Determine the (X, Y) coordinate at the center of the cell enclosing the given text.  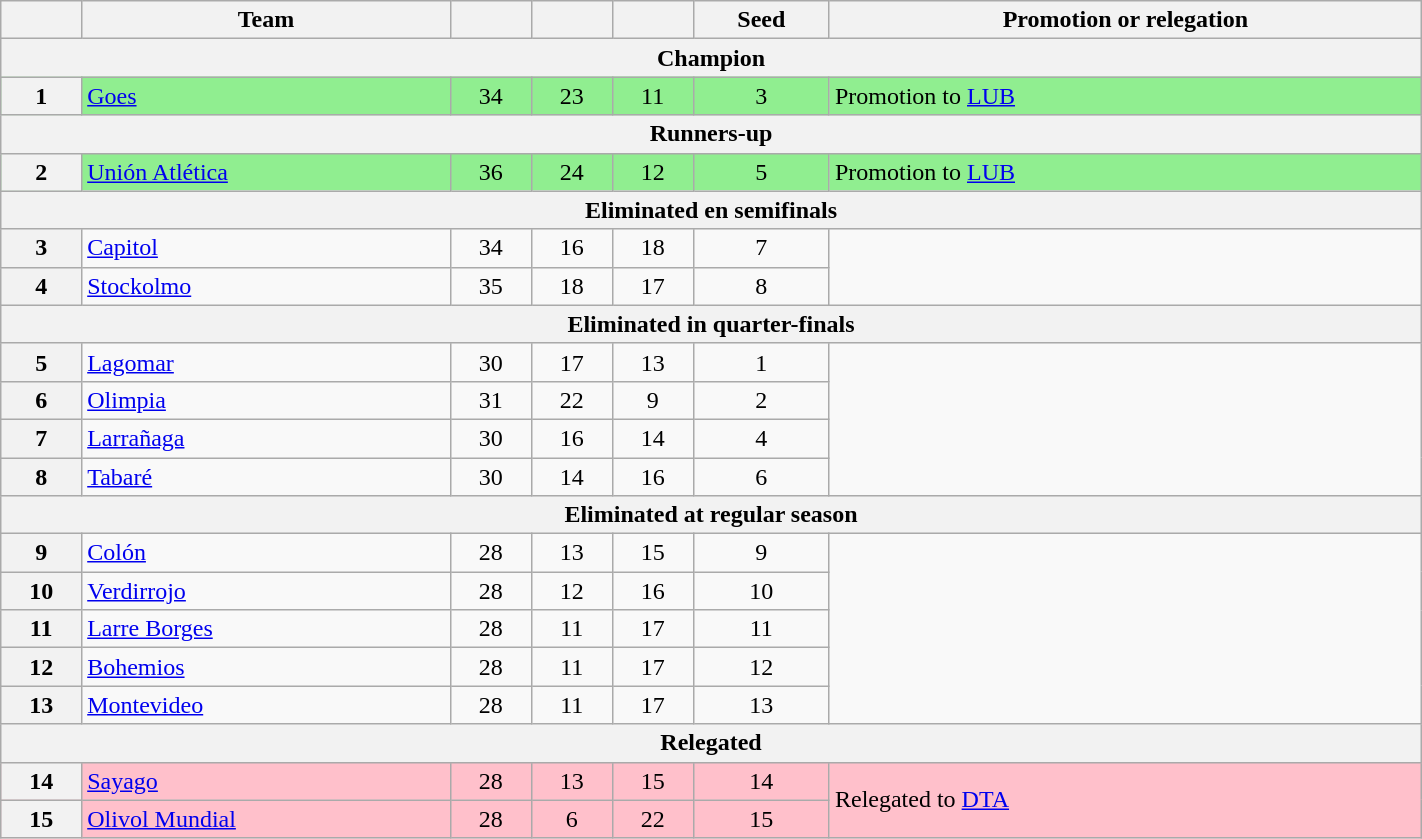
Montevideo (266, 705)
36 (490, 172)
Capitol (266, 248)
Stockolmo (266, 286)
Bohemios (266, 667)
Unión Atlética (266, 172)
Larrañaga (266, 438)
Verdirrojo (266, 591)
Promotion or relegation (1125, 20)
Olivol Mundial (266, 819)
Tabaré (266, 477)
24 (572, 172)
Eliminated at regular season (711, 515)
Team (266, 20)
Lagomar (266, 362)
Champion (711, 58)
31 (490, 400)
Relegated to DTA (1125, 800)
Sayago (266, 781)
Eliminated en semifinals (711, 210)
35 (490, 286)
Runners-up (711, 134)
Seed (761, 20)
Eliminated in quarter-finals (711, 324)
Olimpia (266, 400)
Relegated (711, 743)
23 (572, 96)
Larre Borges (266, 629)
Goes (266, 96)
Colón (266, 553)
